Scan for the cell matching the given text and deliver its [X, Y] coordinate at center. 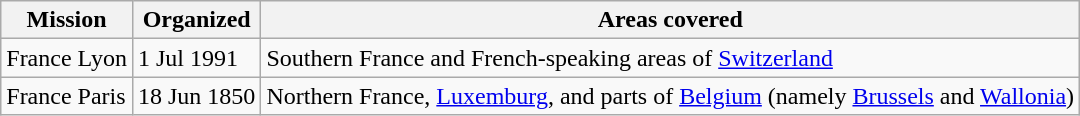
Organized [196, 20]
Northern France, Luxemburg, and parts of Belgium (namely Brussels and Wallonia) [670, 96]
Areas covered [670, 20]
18 Jun 1850 [196, 96]
1 Jul 1991 [196, 58]
France Lyon [67, 58]
Southern France and French-speaking areas of Switzerland [670, 58]
France Paris [67, 96]
Mission [67, 20]
